From the cell containing the given text, extract its center point as (x, y) coordinate. 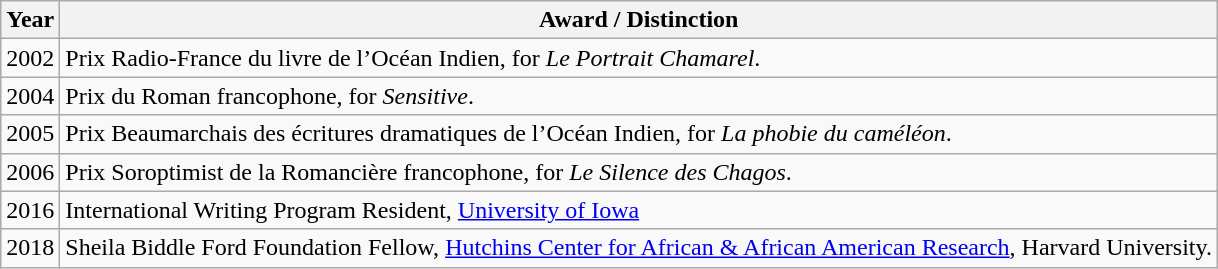
2005 (30, 134)
2018 (30, 248)
2016 (30, 210)
Prix Soroptimist de la Romancière francophone, for Le Silence des Chagos. (639, 172)
Year (30, 20)
Prix Beaumarchais des écritures dramatiques de l’Océan Indien, for La phobie du caméléon. (639, 134)
2006 (30, 172)
Prix Radio-France du livre de l’Océan Indien, for Le Portrait Chamarel. (639, 58)
Sheila Biddle Ford Foundation Fellow, Hutchins Center for African & African American Research, Harvard University. (639, 248)
International Writing Program Resident, University of Iowa (639, 210)
2002 (30, 58)
Award / Distinction (639, 20)
2004 (30, 96)
Prix du Roman francophone, for Sensitive. (639, 96)
